Search for the cell housing the specified text and yield its (x, y) center coordinate. 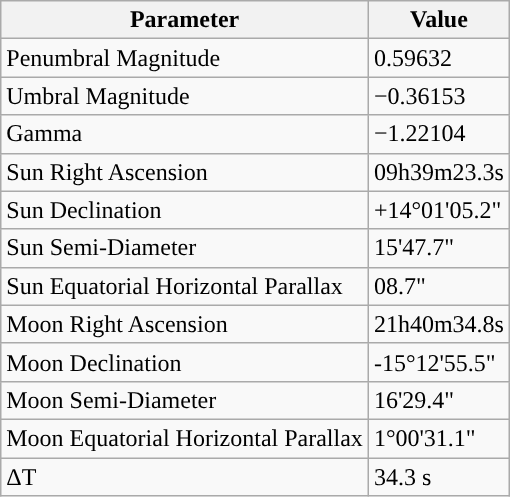
Sun Declination (185, 210)
0.59632 (438, 58)
Umbral Magnitude (185, 96)
Gamma (185, 134)
Moon Equatorial Horizontal Parallax (185, 438)
Value (438, 20)
Moon Declination (185, 362)
Parameter (185, 20)
21h40m34.8s (438, 324)
Sun Right Ascension (185, 172)
08.7" (438, 286)
+14°01'05.2" (438, 210)
15'47.7" (438, 248)
Moon Semi-Diameter (185, 400)
34.3 s (438, 477)
-15°12'55.5" (438, 362)
−0.36153 (438, 96)
Sun Semi-Diameter (185, 248)
−1.22104 (438, 134)
09h39m23.3s (438, 172)
Moon Right Ascension (185, 324)
1°00'31.1" (438, 438)
Penumbral Magnitude (185, 58)
Sun Equatorial Horizontal Parallax (185, 286)
16'29.4" (438, 400)
ΔT (185, 477)
